Capture the cell that displays the provided text and extract its [x, y] central coordinate. 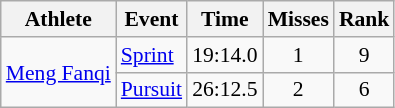
Rank [364, 19]
26:12.5 [224, 90]
Athlete [58, 19]
19:14.0 [224, 55]
9 [364, 55]
Event [152, 19]
Sprint [152, 55]
Pursuit [152, 90]
1 [298, 55]
Time [224, 19]
2 [298, 90]
Misses [298, 19]
Meng Fanqi [58, 72]
6 [364, 90]
